Output the (X, Y) coordinate of the center of the cell containing the given text.  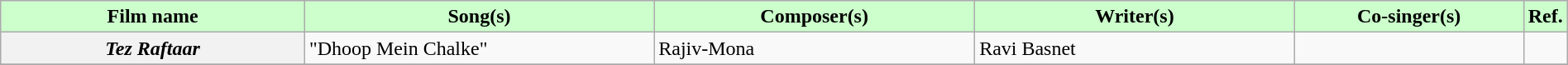
Writer(s) (1135, 17)
Co-singer(s) (1409, 17)
Composer(s) (815, 17)
Ref. (1545, 17)
"Dhoop Mein Chalke" (479, 48)
Ravi Basnet (1135, 48)
Rajiv-Mona (815, 48)
Tez Raftaar (153, 48)
Song(s) (479, 17)
Film name (153, 17)
